Search for the cell housing the specified text and yield its (x, y) center coordinate. 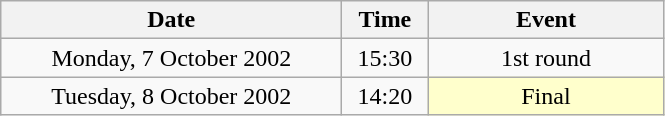
Time (385, 20)
15:30 (385, 58)
Final (546, 96)
14:20 (385, 96)
Date (172, 20)
Event (546, 20)
1st round (546, 58)
Monday, 7 October 2002 (172, 58)
Tuesday, 8 October 2002 (172, 96)
